Search for the cell housing the specified text and yield its [X, Y] center coordinate. 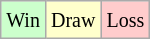
Win [24, 20]
Loss [126, 20]
Draw [72, 20]
